Determine the [x, y] coordinate at the center of the cell enclosing the given text.  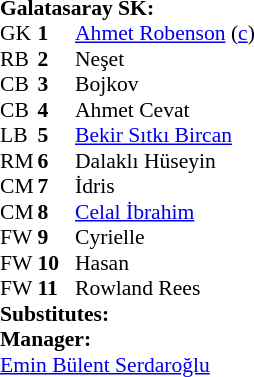
RM [19, 161]
5 [57, 135]
7 [57, 187]
9 [57, 237]
RB [19, 59]
10 [57, 263]
1 [57, 33]
LB [19, 135]
11 [57, 289]
6 [57, 161]
3 [57, 85]
4 [57, 110]
GK [19, 33]
2 [57, 59]
8 [57, 212]
